Search for the cell housing the specified text and yield its [X, Y] center coordinate. 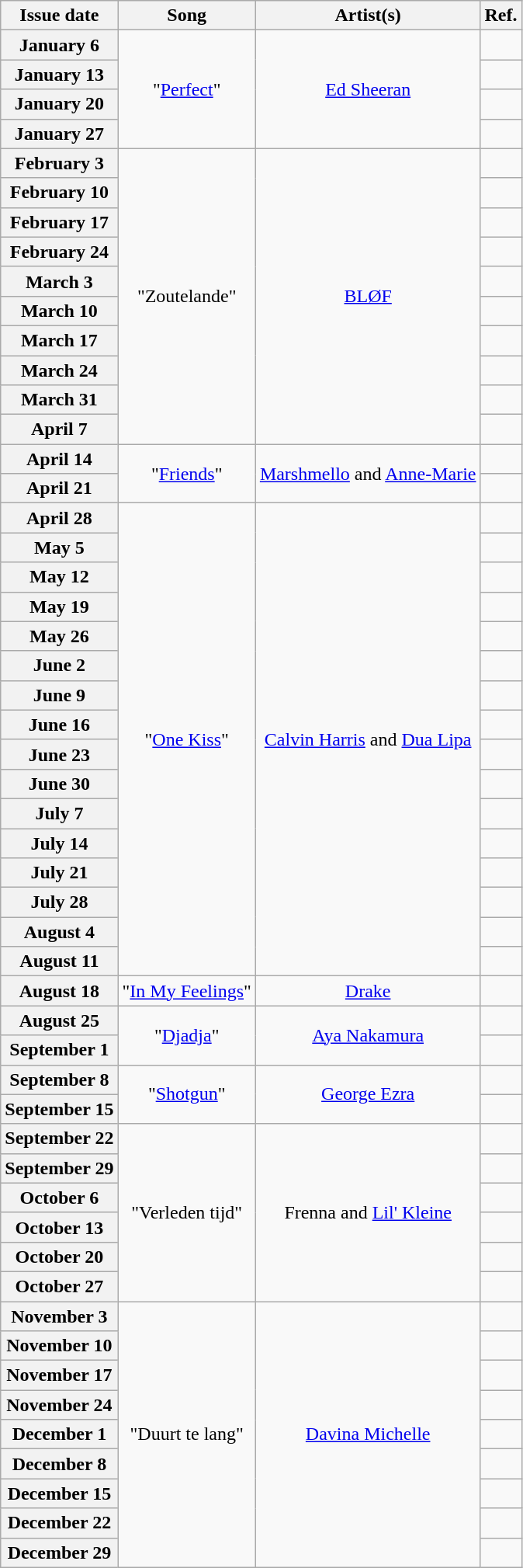
January 27 [59, 134]
March 3 [59, 281]
June 30 [59, 784]
October 6 [59, 1198]
July 21 [59, 873]
May 5 [59, 548]
September 1 [59, 1050]
Song [186, 16]
"Duurt te lang" [186, 1435]
"Perfect" [186, 89]
"One Kiss" [186, 739]
June 16 [59, 725]
"Friends" [186, 474]
Aya Nakamura [368, 1035]
Marshmello and Anne-Marie [368, 474]
Drake [368, 991]
November 10 [59, 1346]
January 13 [59, 75]
May 19 [59, 607]
April 28 [59, 518]
June 23 [59, 754]
September 29 [59, 1168]
February 3 [59, 163]
October 13 [59, 1227]
February 10 [59, 193]
November 3 [59, 1316]
September 8 [59, 1080]
February 17 [59, 222]
March 31 [59, 400]
December 22 [59, 1523]
Ref. [501, 16]
"Shotgun" [186, 1094]
October 20 [59, 1257]
September 15 [59, 1109]
March 24 [59, 370]
December 15 [59, 1493]
Artist(s) [368, 16]
August 18 [59, 991]
December 8 [59, 1464]
December 29 [59, 1552]
June 2 [59, 666]
July 28 [59, 902]
"In My Feelings" [186, 991]
September 22 [59, 1139]
BLØF [368, 297]
Davina Michelle [368, 1435]
Ed Sheeran [368, 89]
July 7 [59, 813]
August 25 [59, 1020]
Calvin Harris and Dua Lipa [368, 739]
Frenna and Lil' Kleine [368, 1212]
June 9 [59, 695]
November 24 [59, 1405]
November 17 [59, 1375]
May 26 [59, 636]
Issue date [59, 16]
March 17 [59, 340]
January 20 [59, 104]
August 11 [59, 961]
"Zoutelande" [186, 297]
April 14 [59, 459]
October 27 [59, 1286]
July 14 [59, 843]
"Verleden tijd" [186, 1212]
February 24 [59, 252]
April 21 [59, 488]
May 12 [59, 577]
March 10 [59, 311]
December 1 [59, 1434]
April 7 [59, 429]
August 4 [59, 932]
"Djadja" [186, 1035]
George Ezra [368, 1094]
January 6 [59, 45]
